Return [x, y] of the center of cell containing provided text 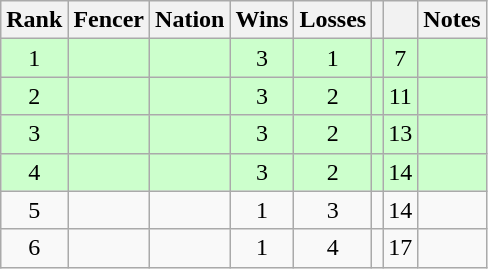
5 [34, 210]
Wins [262, 20]
6 [34, 248]
7 [400, 58]
Notes [452, 20]
17 [400, 248]
11 [400, 96]
Losses [333, 20]
13 [400, 134]
Rank [34, 20]
Nation [190, 20]
Fencer [109, 20]
